Extract the (X, Y) coordinate from the center of the cell holding the provided text.  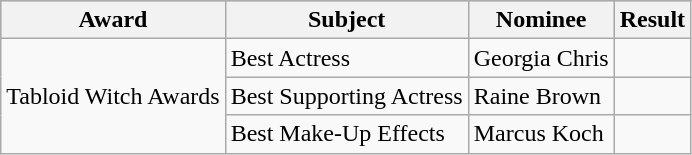
Result (652, 20)
Best Actress (346, 58)
Raine Brown (541, 96)
Georgia Chris (541, 58)
Nominee (541, 20)
Best Supporting Actress (346, 96)
Best Make-Up Effects (346, 134)
Award (113, 20)
Subject (346, 20)
Tabloid Witch Awards (113, 96)
Marcus Koch (541, 134)
